Capture the cell that displays the provided text and extract its [x, y] central coordinate. 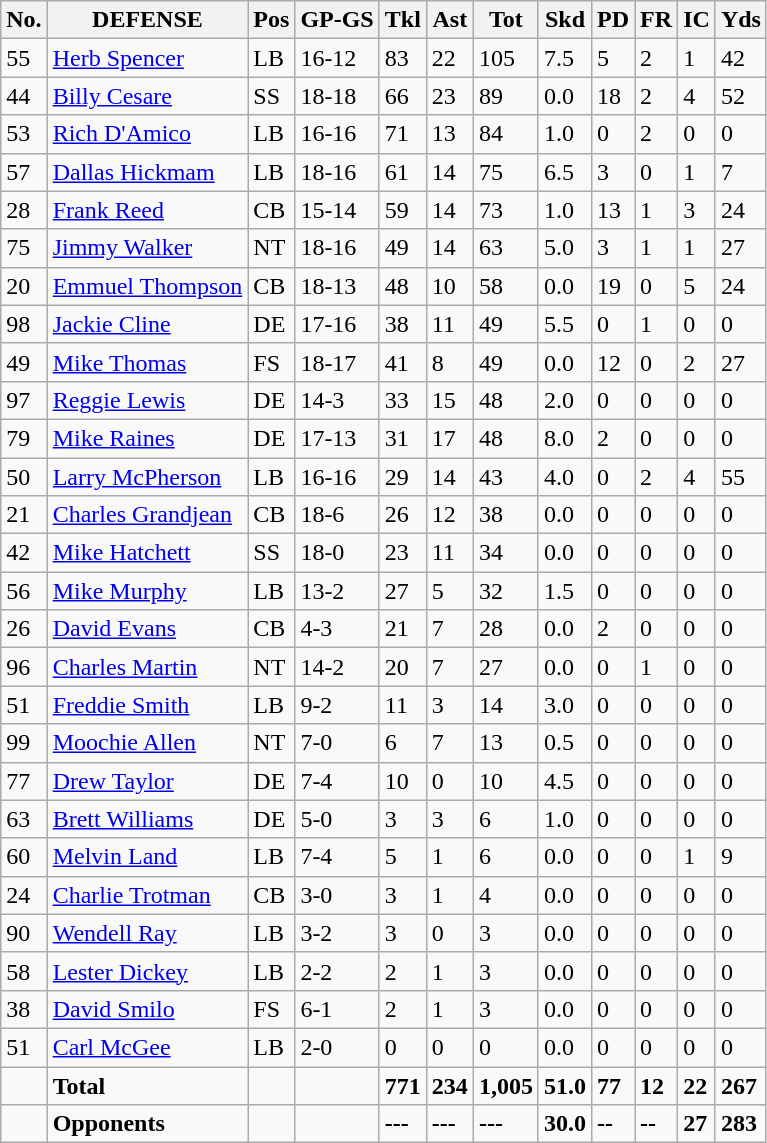
97 [24, 400]
Jimmy Walker [148, 248]
52 [740, 96]
44 [24, 96]
99 [24, 743]
18-13 [337, 286]
Tot [506, 20]
98 [24, 324]
Brett Williams [148, 819]
19 [614, 286]
8 [450, 362]
6.5 [564, 172]
PD [614, 20]
3-0 [337, 895]
Pos [272, 20]
18-17 [337, 362]
IC [697, 20]
David Evans [148, 629]
1,005 [506, 1085]
32 [506, 591]
17 [450, 438]
51.0 [564, 1085]
Dallas Hickmam [148, 172]
Jackie Cline [148, 324]
105 [506, 58]
18-6 [337, 515]
Rich D'Amico [148, 134]
Melvin Land [148, 857]
Mike Raines [148, 438]
Skd [564, 20]
267 [740, 1085]
Lester Dickey [148, 971]
34 [506, 553]
4-3 [337, 629]
8.0 [564, 438]
283 [740, 1124]
3-2 [337, 933]
90 [24, 933]
5-0 [337, 819]
Carl McGee [148, 1047]
60 [24, 857]
David Smilo [148, 1009]
30.0 [564, 1124]
13-2 [337, 591]
17-13 [337, 438]
2.0 [564, 400]
57 [24, 172]
Emmuel Thompson [148, 286]
Charles Grandjean [148, 515]
18-18 [337, 96]
18 [614, 96]
50 [24, 477]
6-1 [337, 1009]
4.5 [564, 781]
33 [402, 400]
Wendell Ray [148, 933]
29 [402, 477]
Charles Martin [148, 667]
53 [24, 134]
0.5 [564, 743]
18-0 [337, 553]
Reggie Lewis [148, 400]
Frank Reed [148, 210]
2-2 [337, 971]
5.5 [564, 324]
14-3 [337, 400]
4.0 [564, 477]
Charlie Trotman [148, 895]
3.0 [564, 705]
Billy Cesare [148, 96]
66 [402, 96]
31 [402, 438]
Total [148, 1085]
61 [402, 172]
No. [24, 20]
Mike Murphy [148, 591]
234 [450, 1085]
84 [506, 134]
Yds [740, 20]
16-12 [337, 58]
17-16 [337, 324]
71 [402, 134]
83 [402, 58]
89 [506, 96]
43 [506, 477]
7-0 [337, 743]
15-14 [337, 210]
7.5 [564, 58]
Mike Thomas [148, 362]
Freddie Smith [148, 705]
14-2 [337, 667]
Herb Spencer [148, 58]
73 [506, 210]
9 [740, 857]
15 [450, 400]
41 [402, 362]
59 [402, 210]
Moochie Allen [148, 743]
DEFENSE [148, 20]
Drew Taylor [148, 781]
Mike Hatchett [148, 553]
GP-GS [337, 20]
771 [402, 1085]
2-0 [337, 1047]
Larry McPherson [148, 477]
9-2 [337, 705]
5.0 [564, 248]
96 [24, 667]
56 [24, 591]
79 [24, 438]
FR [656, 20]
Tkl [402, 20]
Opponents [148, 1124]
1.5 [564, 591]
Ast [450, 20]
